Detect which cell encompasses the target text, then output its (x, y) center coordinate. 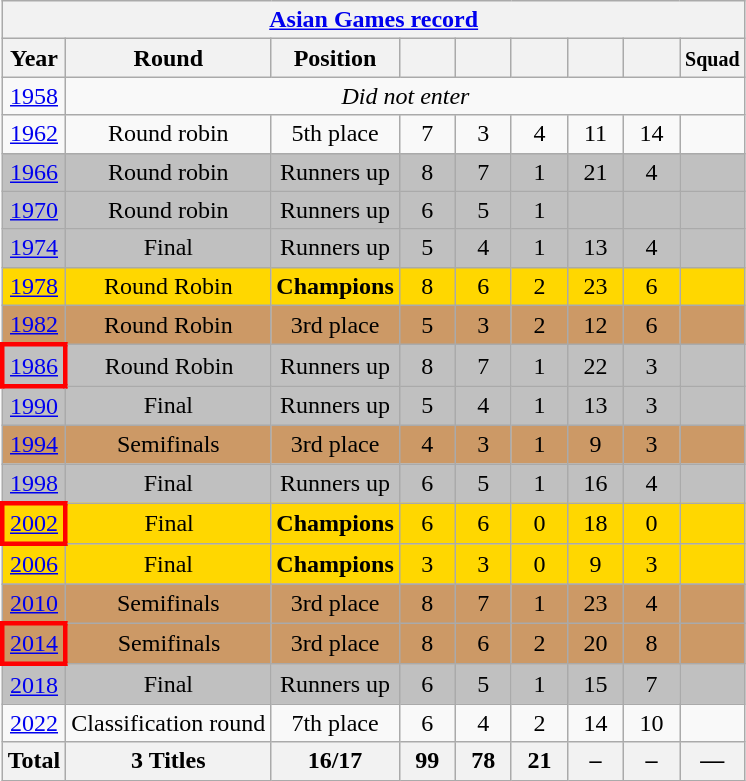
11 (595, 134)
2018 (34, 684)
10 (652, 723)
12 (595, 325)
20 (595, 644)
2022 (34, 723)
Round (168, 58)
Did not enter (406, 96)
22 (595, 366)
3 Titles (168, 761)
1990 (34, 406)
Squad (713, 58)
99 (427, 761)
1962 (34, 134)
7th place (335, 723)
1958 (34, 96)
1982 (34, 325)
1978 (34, 286)
1970 (34, 210)
Position (335, 58)
1974 (34, 248)
2006 (34, 564)
Classification round (168, 723)
2002 (34, 524)
5th place (335, 134)
16 (595, 484)
78 (483, 761)
Year (34, 58)
15 (595, 684)
— (713, 761)
18 (595, 524)
1998 (34, 484)
1994 (34, 444)
16/17 (335, 761)
2014 (34, 644)
2010 (34, 604)
Total (34, 761)
Asian Games record (374, 20)
1986 (34, 366)
1966 (34, 172)
